Return the (X, Y) coordinate for the center point of the cell that contains the specified text.  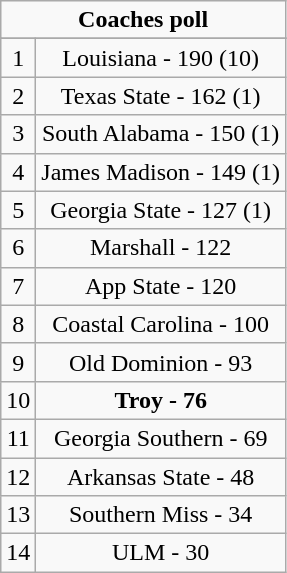
Coaches poll (144, 20)
3 (18, 134)
6 (18, 248)
South Alabama - 150 (1) (161, 134)
14 (18, 553)
4 (18, 172)
1 (18, 58)
Louisiana - 190 (10) (161, 58)
5 (18, 210)
11 (18, 438)
8 (18, 324)
Arkansas State - 48 (161, 477)
Georgia State - 127 (1) (161, 210)
9 (18, 362)
ULM - 30 (161, 553)
James Madison - 149 (1) (161, 172)
Old Dominion - 93 (161, 362)
Texas State - 162 (1) (161, 96)
10 (18, 400)
Marshall - 122 (161, 248)
12 (18, 477)
2 (18, 96)
Troy - 76 (161, 400)
Georgia Southern - 69 (161, 438)
7 (18, 286)
Southern Miss - 34 (161, 515)
Coastal Carolina - 100 (161, 324)
App State - 120 (161, 286)
13 (18, 515)
